Determine the [x, y] coordinate at the center of the cell enclosing the given text.  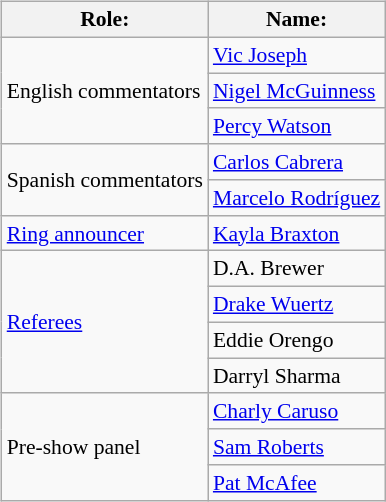
Pre-show panel [105, 446]
Ring announcer [105, 233]
Name: [296, 20]
Drake Wuertz [296, 305]
Marcelo Rodríguez [296, 198]
Darryl Sharma [296, 376]
Sam Roberts [296, 447]
D.A. Brewer [296, 269]
Kayla Braxton [296, 233]
Percy Watson [296, 126]
Vic Joseph [296, 55]
Spanish commentators [105, 180]
English commentators [105, 90]
Eddie Orengo [296, 340]
Referees [105, 322]
Charly Caruso [296, 411]
Nigel McGuinness [296, 91]
Carlos Cabrera [296, 162]
Pat McAfee [296, 483]
Role: [105, 20]
